Capture the cell that displays the provided text and extract its (x, y) central coordinate. 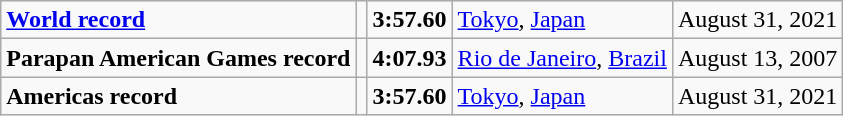
Rio de Janeiro, Brazil (562, 58)
Americas record (178, 96)
4:07.93 (410, 58)
Parapan American Games record (178, 58)
World record (178, 20)
August 13, 2007 (757, 58)
